Provide the [x, y] coordinate of the cell's center where the given text is located.  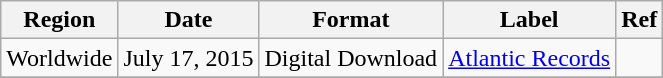
Date [188, 20]
July 17, 2015 [188, 58]
Region [60, 20]
Atlantic Records [530, 58]
Worldwide [60, 58]
Ref [640, 20]
Label [530, 20]
Digital Download [351, 58]
Format [351, 20]
